Locate the cell with the specified text and output its (X, Y) center coordinate. 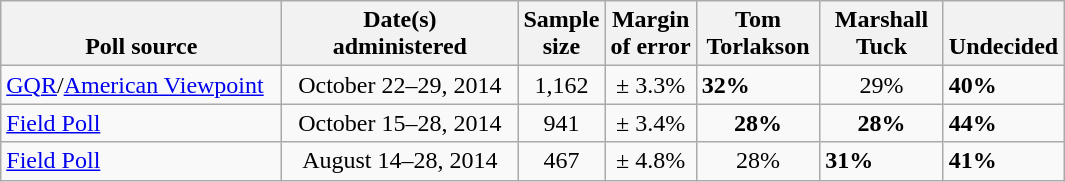
941 (562, 123)
467 (562, 161)
Samplesize (562, 34)
29% (882, 85)
1,162 (562, 85)
± 4.8% (650, 161)
Marginof error (650, 34)
44% (1003, 123)
MarshallTuck (882, 34)
± 3.4% (650, 123)
32% (758, 85)
TomTorlakson (758, 34)
± 3.3% (650, 85)
Undecided (1003, 34)
Date(s)administered (400, 34)
August 14–28, 2014 (400, 161)
October 15–28, 2014 (400, 123)
40% (1003, 85)
31% (882, 161)
Poll source (142, 34)
GQR/American Viewpoint (142, 85)
October 22–29, 2014 (400, 85)
41% (1003, 161)
